Scan for the cell matching the given text and deliver its [X, Y] coordinate at center. 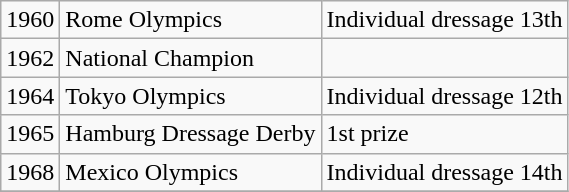
Tokyo Olympics [190, 96]
National Champion [190, 58]
1968 [30, 172]
1st prize [444, 134]
1962 [30, 58]
Rome Olympics [190, 20]
Individual dressage 14th [444, 172]
Hamburg Dressage Derby [190, 134]
1965 [30, 134]
1964 [30, 96]
Mexico Olympics [190, 172]
Individual dressage 13th [444, 20]
Individual dressage 12th [444, 96]
1960 [30, 20]
